Detect which cell encompasses the target text, then output its [X, Y] center coordinate. 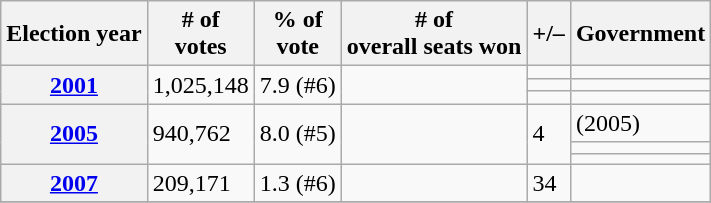
2001 [74, 85]
4 [548, 134]
1,025,148 [200, 85]
1.3 (#6) [298, 183]
Election year [74, 34]
940,762 [200, 134]
8.0 (#5) [298, 134]
2005 [74, 134]
7.9 (#6) [298, 85]
209,171 [200, 183]
# ofoverall seats won [434, 34]
34 [548, 183]
+/– [548, 34]
% ofvote [298, 34]
(2005) [640, 123]
Government [640, 34]
# ofvotes [200, 34]
2007 [74, 183]
